Capture the cell that displays the provided text and extract its (x, y) central coordinate. 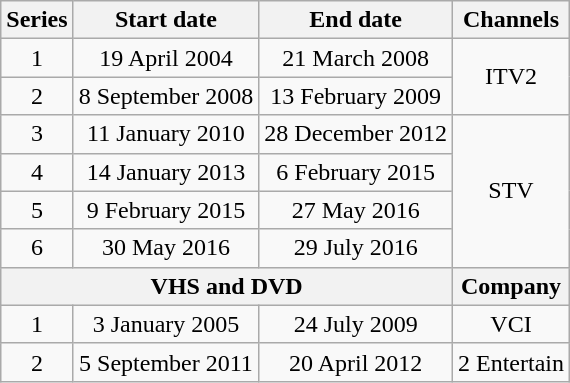
STV (510, 191)
3 January 2005 (166, 324)
24 July 2009 (356, 324)
11 January 2010 (166, 134)
Channels (510, 20)
27 May 2016 (356, 210)
30 May 2016 (166, 248)
13 February 2009 (356, 96)
3 (37, 134)
9 February 2015 (166, 210)
20 April 2012 (356, 362)
6 (37, 248)
5 (37, 210)
VHS and DVD (227, 286)
21 March 2008 (356, 58)
Company (510, 286)
Start date (166, 20)
ITV2 (510, 77)
14 January 2013 (166, 172)
6 February 2015 (356, 172)
2 Entertain (510, 362)
5 September 2011 (166, 362)
End date (356, 20)
28 December 2012 (356, 134)
19 April 2004 (166, 58)
Series (37, 20)
VCI (510, 324)
4 (37, 172)
8 September 2008 (166, 96)
29 July 2016 (356, 248)
